For the text-containing cell, return its midpoint in (X, Y) coordinate format. 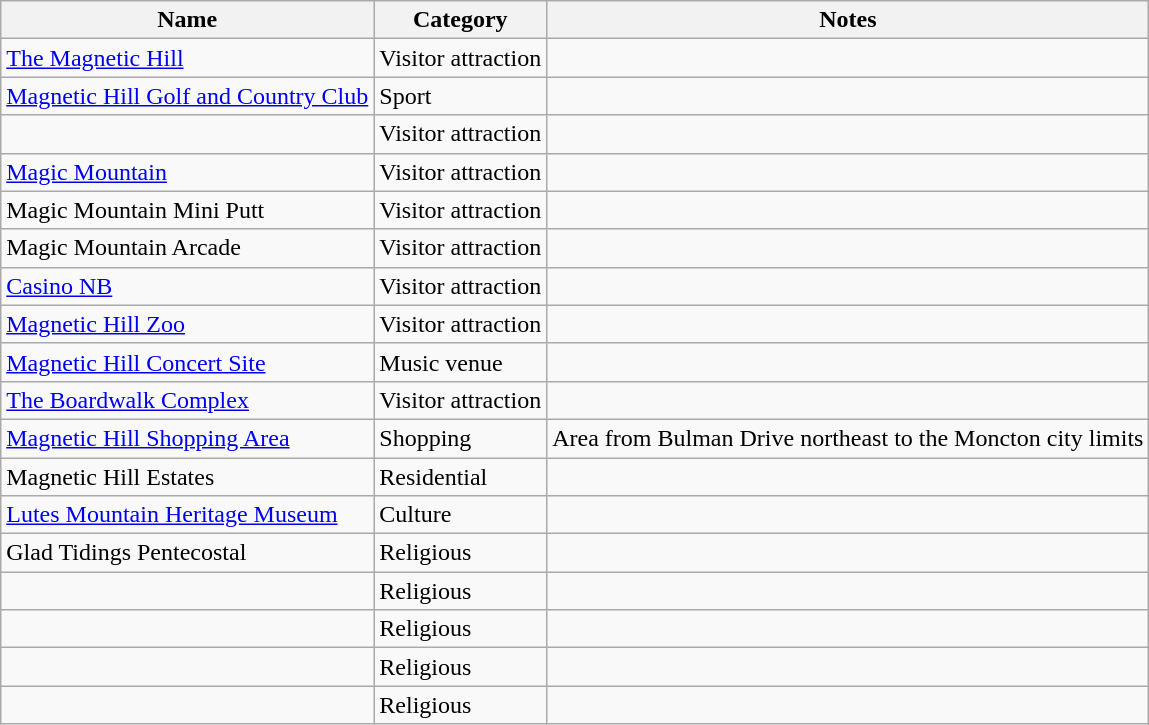
Notes (848, 20)
Music venue (460, 362)
Magic Mountain (188, 172)
Area from Bulman Drive northeast to the Moncton city limits (848, 438)
Lutes Mountain Heritage Museum (188, 515)
Magnetic Hill Zoo (188, 324)
Residential (460, 477)
The Boardwalk Complex (188, 400)
Magnetic Hill Shopping Area (188, 438)
Category (460, 20)
Glad Tidings Pentecostal (188, 553)
Magic Mountain Mini Putt (188, 210)
Magnetic Hill Estates (188, 477)
Magic Mountain Arcade (188, 248)
Sport (460, 96)
Name (188, 20)
Magnetic Hill Golf and Country Club (188, 96)
Shopping (460, 438)
The Magnetic Hill (188, 58)
Magnetic Hill Concert Site (188, 362)
Culture (460, 515)
Casino NB (188, 286)
